For the text-containing cell, return its midpoint in [X, Y] coordinate format. 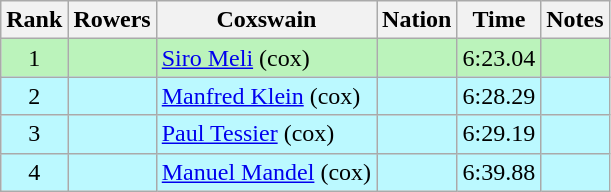
Coxswain [266, 20]
Rank [34, 20]
Manuel Mandel (cox) [266, 172]
Siro Meli (cox) [266, 58]
3 [34, 134]
6:39.88 [499, 172]
6:23.04 [499, 58]
Paul Tessier (cox) [266, 134]
Time [499, 20]
4 [34, 172]
1 [34, 58]
Manfred Klein (cox) [266, 96]
2 [34, 96]
Notes [575, 20]
6:29.19 [499, 134]
Nation [417, 20]
6:28.29 [499, 96]
Rowers [112, 20]
